Scan for the cell matching the given text and deliver its (X, Y) coordinate at center. 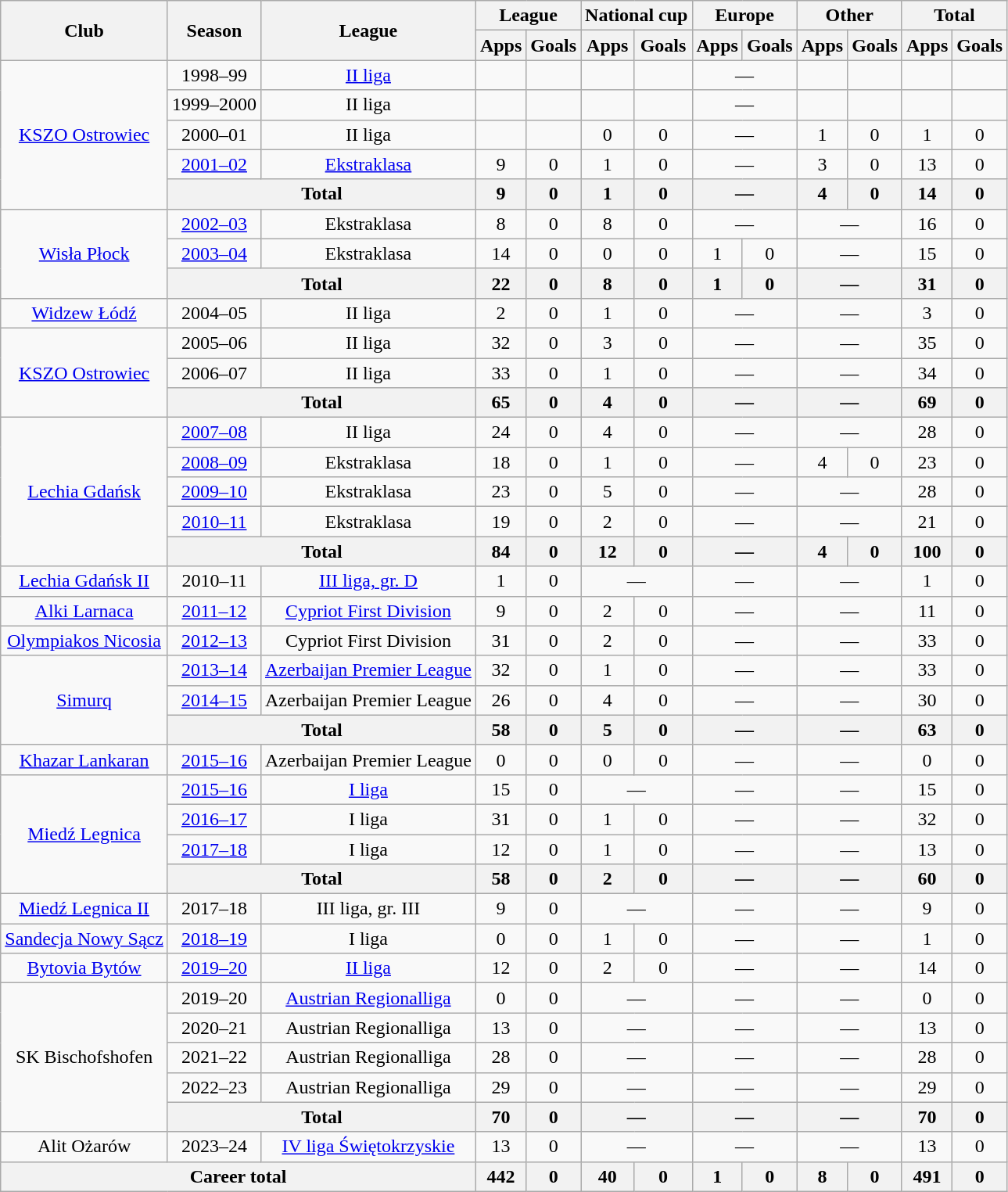
442 (500, 1176)
1998–99 (214, 75)
Lechia Gdańsk (84, 492)
19 (500, 522)
Europe (744, 16)
2000–01 (214, 135)
60 (927, 879)
Widzew Łódź (84, 313)
2005–06 (214, 343)
22 (500, 283)
2001–02 (214, 164)
2008–09 (214, 462)
65 (500, 403)
63 (927, 730)
Miedź Legnica (84, 834)
Sandecja Nowy Sącz (84, 939)
69 (927, 403)
Lechia Gdańsk II (84, 581)
Olympiakos Nicosia (84, 641)
2004–05 (214, 313)
IV liga Świętokrzyskie (368, 1147)
Alit Ożarów (84, 1147)
Season (214, 31)
84 (500, 551)
40 (608, 1176)
1999–2000 (214, 105)
2007–08 (214, 433)
III liga, gr. III (368, 909)
2012–13 (214, 641)
35 (927, 343)
2016–17 (214, 819)
III liga, gr. D (368, 581)
2020–21 (214, 1028)
18 (500, 462)
National cup (637, 16)
2022–23 (214, 1087)
Career total (239, 1176)
26 (500, 700)
2018–19 (214, 939)
2014–15 (214, 700)
491 (927, 1176)
Wisła Płock (84, 253)
Alki Larnaca (84, 611)
SK Bischofshofen (84, 1057)
2011–12 (214, 611)
2002–03 (214, 224)
2006–07 (214, 373)
Club (84, 31)
Simurq (84, 700)
11 (927, 611)
34 (927, 373)
100 (927, 551)
2013–14 (214, 670)
Khazar Lankaran (84, 759)
Miedź Legnica II (84, 909)
Other (849, 16)
30 (927, 700)
Bytovia Bytów (84, 968)
24 (500, 433)
16 (927, 224)
2003–04 (214, 253)
2009–10 (214, 492)
21 (927, 522)
2023–24 (214, 1147)
2021–22 (214, 1057)
